Output the (X, Y) coordinate of the center of the cell containing the given text.  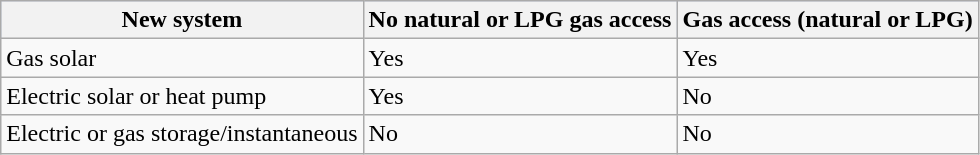
Gas access (natural or LPG) (828, 20)
New system (182, 20)
Electric solar or heat pump (182, 96)
Gas solar (182, 58)
No natural or LPG gas access (520, 20)
Electric or gas storage/instantaneous (182, 134)
